Locate the cell with the specified text and output its [X, Y] center coordinate. 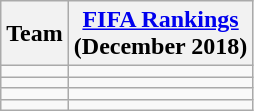
Team [35, 34]
FIFA Rankings(December 2018) [160, 34]
